Locate the cell with the specified text and output its (x, y) center coordinate. 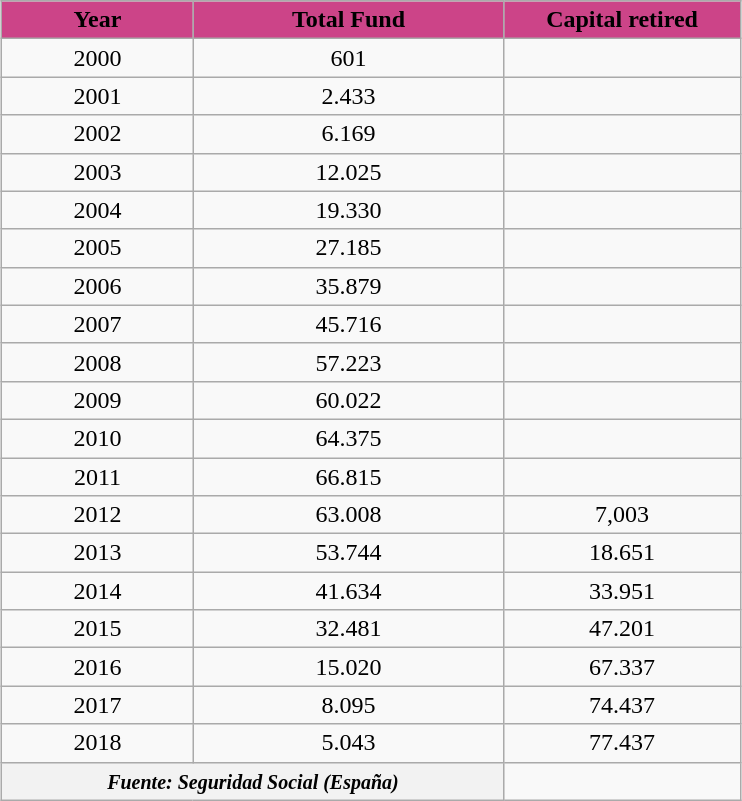
15.020 (348, 667)
7,003 (622, 515)
12.025 (348, 172)
Total Fund (348, 20)
45.716 (348, 324)
2013 (98, 553)
66.815 (348, 477)
2008 (98, 362)
2006 (98, 286)
2015 (98, 629)
8.095 (348, 705)
74.437 (622, 705)
2016 (98, 667)
6.169 (348, 134)
Fuente: Seguridad Social (España) (253, 781)
2004 (98, 210)
2.433 (348, 96)
2003 (98, 172)
41.634 (348, 591)
2001 (98, 96)
5.043 (348, 743)
2017 (98, 705)
57.223 (348, 362)
33.951 (622, 591)
35.879 (348, 286)
64.375 (348, 438)
2002 (98, 134)
67.337 (622, 667)
47.201 (622, 629)
601 (348, 58)
Year (98, 20)
2012 (98, 515)
53.744 (348, 553)
2000 (98, 58)
Capital retired (622, 20)
27.185 (348, 248)
2018 (98, 743)
19.330 (348, 210)
2010 (98, 438)
2007 (98, 324)
18.651 (622, 553)
77.437 (622, 743)
2011 (98, 477)
32.481 (348, 629)
60.022 (348, 400)
2009 (98, 400)
2005 (98, 248)
63.008 (348, 515)
2014 (98, 591)
